Output the (X, Y) coordinate of the center of the cell containing the given text.  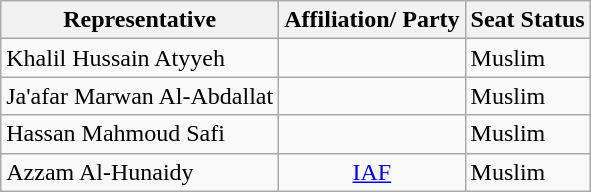
Hassan Mahmoud Safi (140, 134)
Affiliation/ Party (372, 20)
IAF (372, 172)
Khalil Hussain Atyyeh (140, 58)
Seat Status (528, 20)
Azzam Al-Hunaidy (140, 172)
Ja'afar Marwan Al-Abdallat (140, 96)
Representative (140, 20)
